From the cell containing the given text, extract its center point as [x, y] coordinate. 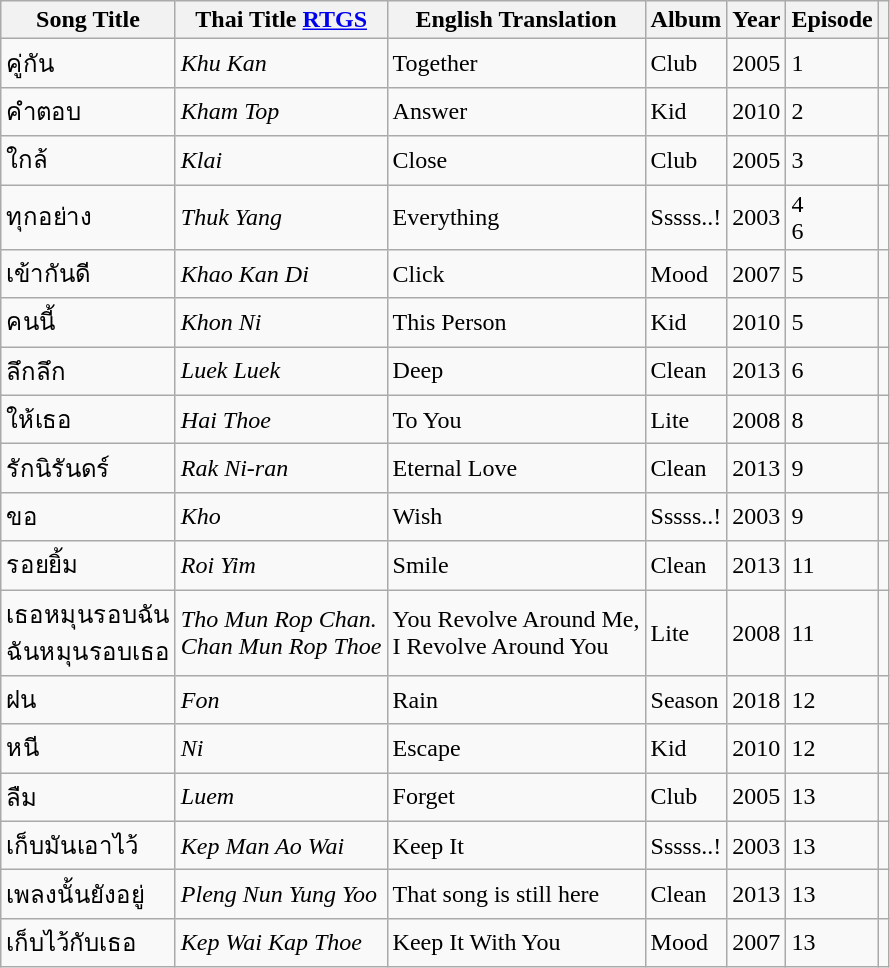
ให้เธอ [88, 420]
Episode [832, 20]
Kho [281, 516]
2 [832, 112]
2018 [756, 700]
เก็บไว้กับเธอ [88, 942]
Answer [516, 112]
6 [832, 372]
Klai [281, 160]
Roi Yim [281, 566]
3 [832, 160]
Pleng Nun Yung Yoo [281, 894]
Khao Kan Di [281, 274]
Fon [281, 700]
รอยยิ้ม [88, 566]
Wish [516, 516]
8 [832, 420]
Deep [516, 372]
Kham Top [281, 112]
ลืม [88, 798]
ขอ [88, 516]
ลึกลึก [88, 372]
Thai Title RTGS [281, 20]
Eternal Love [516, 468]
Click [516, 274]
ทุกอย่าง [88, 216]
Keep It [516, 846]
Smile [516, 566]
Together [516, 64]
คู่กัน [88, 64]
This Person [516, 322]
Khon Ni [281, 322]
You Revolve Around Me,I Revolve Around You [516, 633]
Kep Man Ao Wai [281, 846]
Keep It With You [516, 942]
Rak Ni-ran [281, 468]
Luem [281, 798]
หนี [88, 748]
คนนี้ [88, 322]
เพลงนั้นยังอยู่ [88, 894]
Forget [516, 798]
Song Title [88, 20]
Khu Kan [281, 64]
English Translation [516, 20]
Ni [281, 748]
Kep Wai Kap Thoe [281, 942]
รักนิรันดร์ [88, 468]
That song is still here [516, 894]
Thuk Yang [281, 216]
To You [516, 420]
เก็บมันเอาไว้ [88, 846]
Escape [516, 748]
Luek Luek [281, 372]
1 [832, 64]
ฝน [88, 700]
46 [832, 216]
Everything [516, 216]
คำตอบ [88, 112]
Rain [516, 700]
Year [756, 20]
Tho Mun Rop Chan.Chan Mun Rop Thoe [281, 633]
Album [686, 20]
ใกล้ [88, 160]
Hai Thoe [281, 420]
Close [516, 160]
Season [686, 700]
เข้ากันดี [88, 274]
เธอหมุนรอบฉันฉันหมุนรอบเธอ [88, 633]
